Detect which cell encompasses the target text, then output its [X, Y] center coordinate. 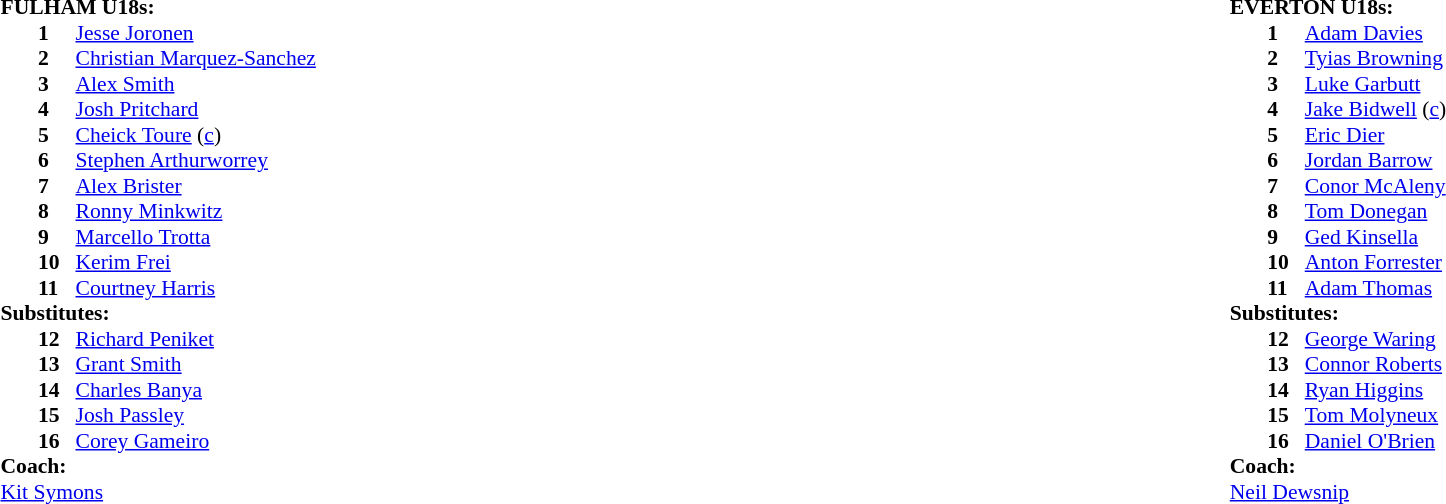
Ronny Minkwitz [226, 211]
Marcello Trotta [226, 237]
Kerim Frei [226, 263]
Alex Brister [226, 186]
Josh Passley [226, 415]
Alex Smith [226, 84]
Courtney Harris [226, 288]
Josh Pritchard [226, 109]
Cheick Toure (c) [226, 135]
Jesse Joronen [226, 33]
Grant Smith [226, 365]
Corey Gameiro [226, 441]
Coach: [188, 467]
Christian Marquez-Sanchez [226, 59]
Stephen Arthurworrey [226, 161]
Charles Banya [226, 390]
Richard Peniket [226, 339]
Substitutes: [188, 313]
